Locate the cell with the specified text and output its (x, y) center coordinate. 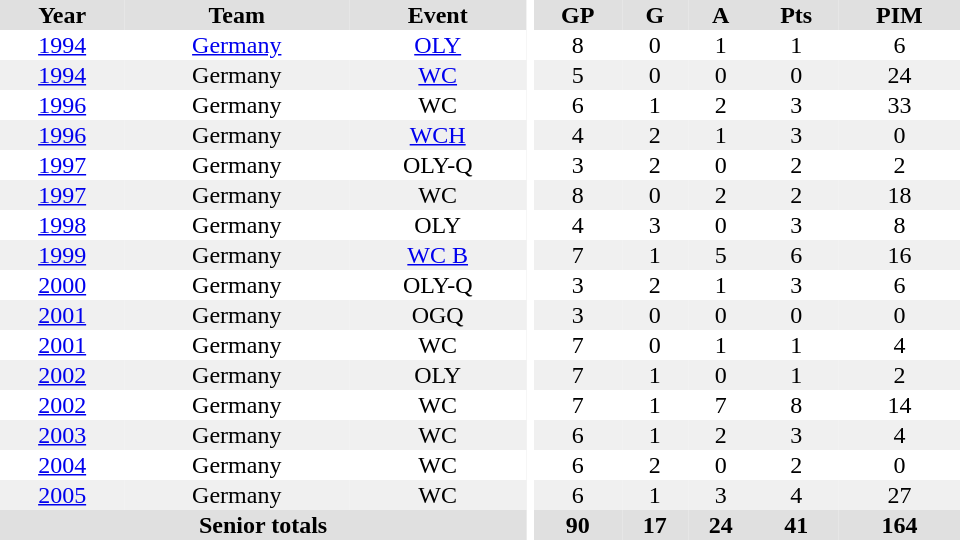
1998 (62, 225)
33 (900, 105)
WC B (438, 255)
GP (578, 15)
Pts (796, 15)
OGQ (438, 315)
1999 (62, 255)
17 (655, 525)
164 (900, 525)
14 (900, 405)
2004 (62, 465)
Senior totals (263, 525)
16 (900, 255)
2005 (62, 495)
90 (578, 525)
WCH (438, 135)
2003 (62, 435)
PIM (900, 15)
2000 (62, 285)
Event (438, 15)
41 (796, 525)
G (655, 15)
Year (62, 15)
27 (900, 495)
Team (236, 15)
A (721, 15)
18 (900, 195)
